Scan for the cell matching the given text and deliver its (x, y) coordinate at center. 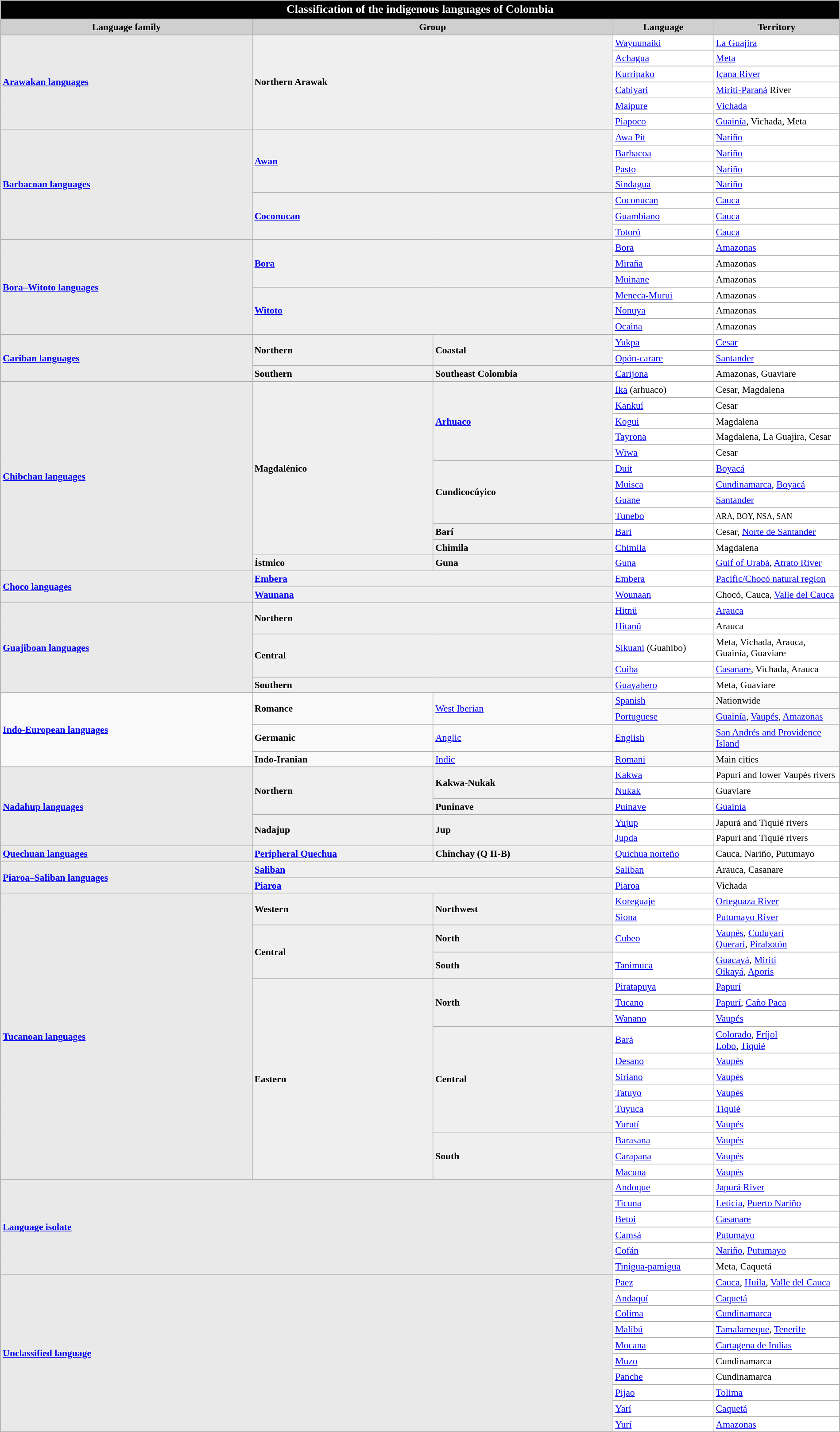
Camsá (663, 1235)
Colorado, Fríjol Lobo, Tiquié (777, 1040)
Wayuunaiki (663, 43)
Language isolate (306, 1227)
Kogui (663, 421)
Germanic (343, 738)
Quechuan languages (126, 854)
Indo-Iranian (343, 759)
ARA, BOY, NSA, SAN (777, 516)
Cabiyari (663, 90)
Tuyuca (663, 1109)
Cuiba (663, 669)
Puninave (523, 807)
Western (343, 909)
Yujup (663, 822)
Jup (523, 830)
Yurutí (663, 1124)
Casanare (777, 1219)
Waunana (433, 595)
Yurí (663, 1424)
Ístmico (343, 563)
Classification of the indigenous languages of Colombia (420, 10)
Coastal (523, 350)
Guayabero (663, 685)
Wanano (663, 1018)
Bará (663, 1040)
Chibchan languages (126, 476)
Cundinamarca, Boyacá (777, 484)
Achagua (663, 58)
Nationwide (777, 701)
Içana River (777, 74)
Guainía (777, 807)
Arawakan languages (126, 82)
Nadahup languages (126, 806)
Tucanoan languages (126, 1036)
Awa Pit (663, 137)
Jupda (663, 838)
Northwest (523, 909)
Amazonas, Guaviare (777, 374)
Ocaina (663, 326)
Andaquí (663, 1298)
Tolima (777, 1393)
Language (663, 27)
Mirití-Paraná River (777, 90)
Hitnü (663, 611)
Meta, Caquetá (777, 1266)
Casanare, Vichada, Arauca (777, 669)
Tanimuca (663, 965)
Unclassified language (306, 1353)
Cariban languages (126, 358)
Anglic (523, 738)
Tucano (663, 1002)
Cesar, Magdalena (777, 390)
Indo-European languages (126, 730)
Awan (433, 161)
Arhuaco (523, 421)
Betoi (663, 1219)
Piaroa–Saliban languages (126, 878)
Papurí, Caño Paca (777, 1002)
Papuri and Tiquié rivers (777, 838)
Siriano (663, 1077)
La Guajira (777, 43)
Puinave (663, 807)
Mocana (663, 1345)
Hitanü (663, 626)
Barbacoa (663, 153)
Cubeo (663, 939)
Guambiano (663, 216)
Leticia, Puerto Nariño (777, 1203)
Guajiboan languages (126, 648)
Guainía, Vaupés, Amazonas (777, 716)
Maipure (663, 106)
Boyacá (777, 468)
Carapana (663, 1156)
Muzo (663, 1361)
Wounaan (663, 595)
Quichua norteño (663, 854)
Desano (663, 1061)
Group (433, 27)
Chinchay (Q II-B) (523, 854)
Gulf of Urabá, Atrato River (777, 563)
Cesar, Norte de Santander (777, 532)
Romance (343, 708)
Cauca, Nariño, Putumayo (777, 854)
Arauca, Casanare (777, 870)
Koreguaje (663, 901)
Carijona (663, 374)
Papuri and lower Vaupés rivers (777, 775)
Vaupés, Cuduyarí Querarí, Pirabotón (777, 939)
Cundicocúyico (523, 492)
Romani (663, 759)
Meneca-Murui (663, 295)
Meta (777, 58)
Kankuí (663, 406)
Panche (663, 1377)
Portuguese (663, 716)
Nadajup (343, 830)
Colima (663, 1314)
Orteguaza River (777, 901)
Pacific/Chocó natural region (777, 579)
Sindagua (663, 185)
Tayrona (663, 437)
Barasana (663, 1140)
San Andrés and Providence Island (777, 738)
Chocó, Cauca, Valle del Cauca (777, 595)
Totoró (663, 232)
Meta, Vichada, Arauca, Guainía, Guaviare (777, 647)
Meta, Guaviare (777, 685)
Main cities (777, 759)
Kakwa-Nukak (523, 783)
Cauca, Huila, Valle del Cauca (777, 1282)
English (663, 738)
Cofán (663, 1250)
Choco languages (126, 586)
Miraña (663, 263)
Tiquié (777, 1109)
Tamalameque, Tenerife (777, 1329)
Ticuna (663, 1203)
Indic (523, 759)
Sikuani (Guahibo) (663, 647)
Guaviare (777, 791)
Peripheral Quechua (343, 854)
Wiwa (663, 453)
Yukpa (663, 342)
Spanish (663, 701)
Yarí (663, 1409)
Territory (777, 27)
Opón-carare (663, 358)
Bora–Witoto languages (126, 287)
Nukak (663, 791)
Witoto (433, 311)
Andoque (663, 1188)
Guacayá, Mirití Oikayá, Aporis (777, 965)
Paez (663, 1282)
Nariño, Putumayo (777, 1250)
Nonuya (663, 311)
Guainía, Vichada, Meta (777, 121)
Language family (126, 27)
Japurá and Tiquié rivers (777, 822)
Eastern (343, 1080)
Tunebo (663, 516)
Putumayo (777, 1235)
Magdalénico (343, 468)
Japurá River (777, 1188)
Piapoco (663, 121)
Ika (arhuaco) (663, 390)
Southeast Colombia (523, 374)
Siona (663, 917)
Papurí (777, 987)
Malibú (663, 1329)
West Iberian (523, 708)
Barbacoan languages (126, 184)
Pijao (663, 1393)
Magdalena, La Guajira, Cesar (777, 437)
Pasto (663, 169)
Guane (663, 500)
Kakwa (663, 775)
Duit (663, 468)
Tatuyo (663, 1093)
Cartagena de Indias (777, 1345)
Putumayo River (777, 917)
Northern Arawak (433, 82)
Muisca (663, 484)
Tinigua-pamigua (663, 1266)
Piratapuya (663, 987)
Kurripako (663, 74)
Macuna (663, 1172)
Muinane (663, 279)
